Find where the given text appears and provide that cell's center as (X, Y) coordinate. 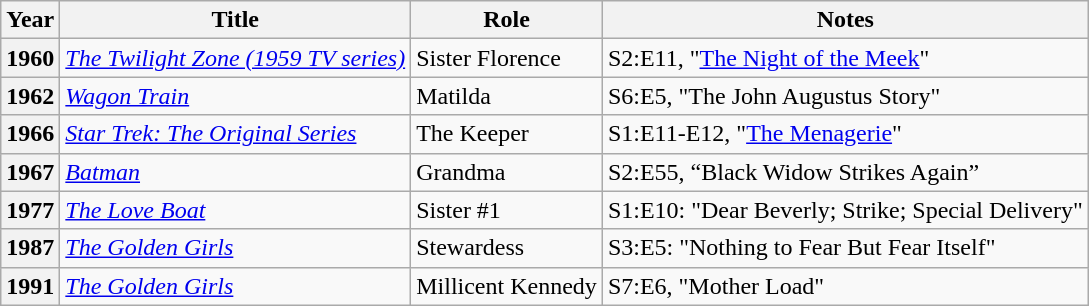
1966 (30, 134)
S1:E11-E12, "The Menagerie" (845, 134)
Matilda (507, 96)
The Love Boat (236, 210)
Millicent Kennedy (507, 286)
Sister #1 (507, 210)
Role (507, 20)
S7:E6, "Mother Load" (845, 286)
1960 (30, 58)
S6:E5, "The John Augustus Story" (845, 96)
1967 (30, 172)
Star Trek: The Original Series (236, 134)
1977 (30, 210)
Notes (845, 20)
Stewardess (507, 248)
S2:E11, "The Night of the Meek" (845, 58)
Grandma (507, 172)
S1:E10: "Dear Beverly; Strike; Special Delivery" (845, 210)
Batman (236, 172)
Year (30, 20)
Sister Florence (507, 58)
1962 (30, 96)
Title (236, 20)
S2:E55, “Black Widow Strikes Again” (845, 172)
Wagon Train (236, 96)
1987 (30, 248)
The Twilight Zone (1959 TV series) (236, 58)
1991 (30, 286)
S3:E5: "Nothing to Fear But Fear Itself" (845, 248)
The Keeper (507, 134)
